Locate the cell with the specified text and output its [X, Y] center coordinate. 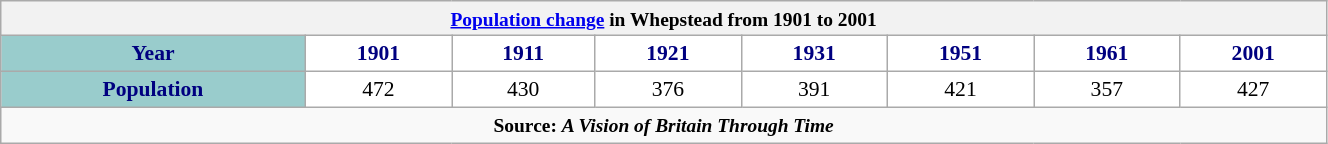
472 [378, 90]
421 [960, 90]
1901 [378, 54]
2001 [1253, 54]
1921 [668, 54]
427 [1253, 90]
430 [524, 90]
1961 [1107, 54]
1951 [960, 54]
376 [668, 90]
1931 [814, 54]
Source: A Vision of Britain Through Time [664, 126]
Population change in Whepstead from 1901 to 2001 [664, 18]
357 [1107, 90]
391 [814, 90]
Population [154, 90]
1911 [524, 54]
Year [154, 54]
